Scan for the cell matching the given text and deliver its [x, y] coordinate at center. 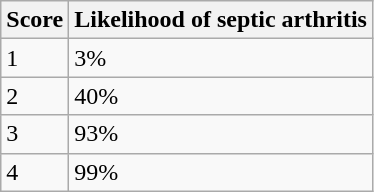
Likelihood of septic arthritis [221, 20]
Score [35, 20]
4 [35, 172]
1 [35, 58]
99% [221, 172]
2 [35, 96]
3 [35, 134]
3% [221, 58]
93% [221, 134]
40% [221, 96]
